Return [x, y] of the center of cell containing provided text 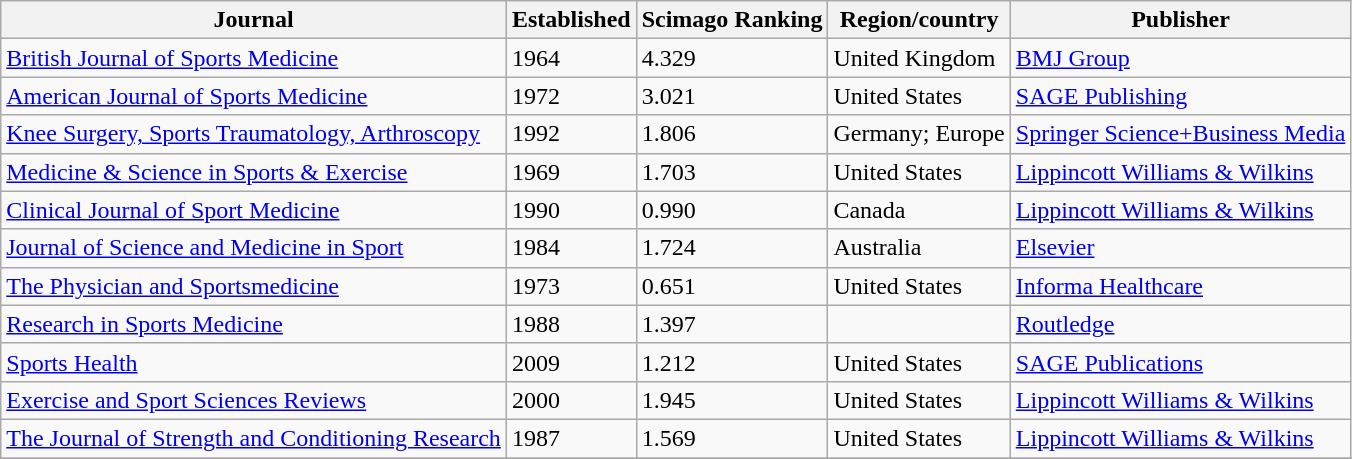
Canada [919, 210]
United Kingdom [919, 58]
1.945 [732, 400]
Scimago Ranking [732, 20]
British Journal of Sports Medicine [254, 58]
Australia [919, 248]
4.329 [732, 58]
1.569 [732, 438]
Medicine & Science in Sports & Exercise [254, 172]
1964 [571, 58]
Research in Sports Medicine [254, 324]
1.212 [732, 362]
The Journal of Strength and Conditioning Research [254, 438]
1987 [571, 438]
1990 [571, 210]
0.651 [732, 286]
SAGE Publishing [1180, 96]
Journal [254, 20]
Informa Healthcare [1180, 286]
Established [571, 20]
0.990 [732, 210]
2000 [571, 400]
Knee Surgery, Sports Traumatology, Arthroscopy [254, 134]
1984 [571, 248]
Journal of Science and Medicine in Sport [254, 248]
American Journal of Sports Medicine [254, 96]
Sports Health [254, 362]
Region/country [919, 20]
BMJ Group [1180, 58]
Elsevier [1180, 248]
The Physician and Sportsmedicine [254, 286]
2009 [571, 362]
1988 [571, 324]
Clinical Journal of Sport Medicine [254, 210]
1969 [571, 172]
SAGE Publications [1180, 362]
1.703 [732, 172]
1992 [571, 134]
Germany; Europe [919, 134]
1.397 [732, 324]
1973 [571, 286]
Exercise and Sport Sciences Reviews [254, 400]
Publisher [1180, 20]
1.724 [732, 248]
1.806 [732, 134]
3.021 [732, 96]
Routledge [1180, 324]
1972 [571, 96]
Springer Science+Business Media [1180, 134]
